Provide the (x, y) coordinate of the cell's center where the given text is located.  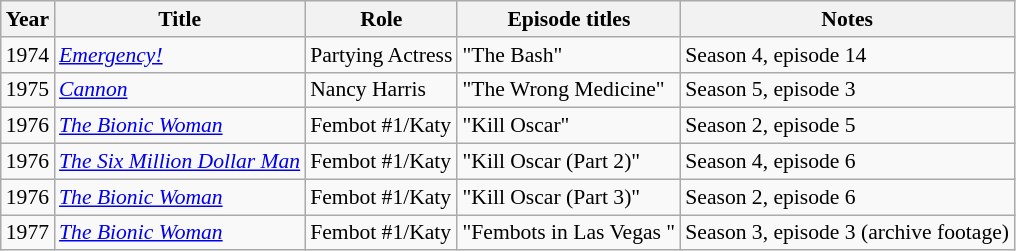
Emergency! (180, 55)
"Fembots in Las Vegas " (568, 233)
Season 2, episode 5 (847, 126)
Partying Actress (381, 55)
Season 4, episode 6 (847, 162)
"Kill Oscar" (568, 126)
Notes (847, 19)
"The Wrong Medicine" (568, 90)
The Six Million Dollar Man (180, 162)
Year (28, 19)
"Kill Oscar (Part 3)" (568, 197)
Title (180, 19)
1977 (28, 233)
Cannon (180, 90)
1975 (28, 90)
Season 4, episode 14 (847, 55)
Nancy Harris (381, 90)
Role (381, 19)
Season 2, episode 6 (847, 197)
"The Bash" (568, 55)
Season 3, episode 3 (archive footage) (847, 233)
1974 (28, 55)
Episode titles (568, 19)
Season 5, episode 3 (847, 90)
"Kill Oscar (Part 2)" (568, 162)
